Detect which cell encompasses the target text, then output its (x, y) center coordinate. 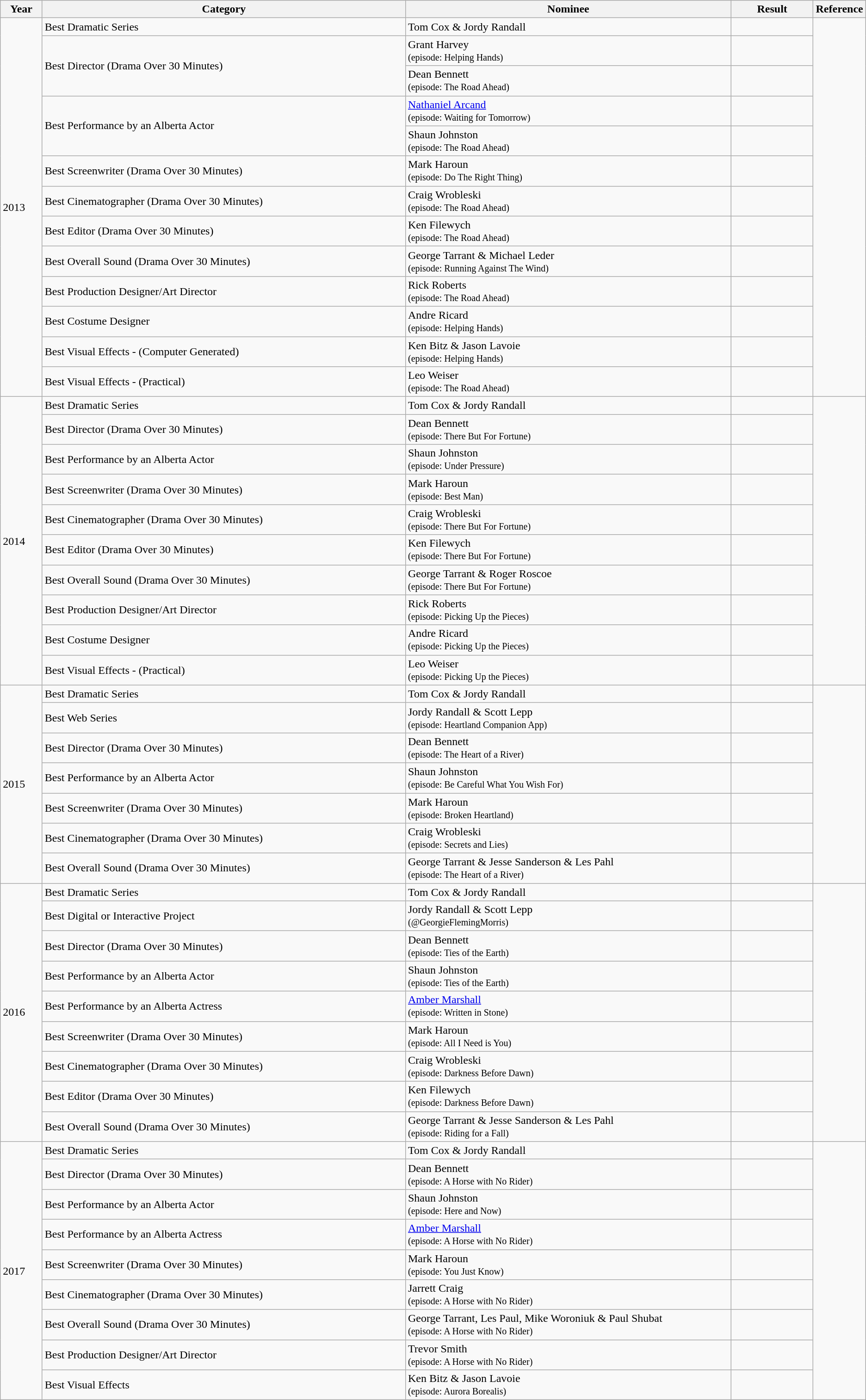
Craig Wrobleski(episode: The Road Ahead) (568, 201)
2016 (21, 1013)
Shaun Johnston(episode: The Road Ahead) (568, 141)
George Tarrant & Michael Leder(episode: Running Against The Wind) (568, 261)
Ken Filewych(episode: There But For Fortune) (568, 549)
Andre Ricard(episode: Picking Up the Pieces) (568, 640)
Dean Bennett(episode: Ties of the Earth) (568, 946)
Mark Haroun(episode: You Just Know) (568, 1264)
Mark Haroun(episode: Best Man) (568, 489)
Jordy Randall & Scott Lepp(episode: Heartland Companion App) (568, 718)
George Tarrant & Roger Roscoe(episode: There But For Fortune) (568, 580)
Mark Haroun(episode: All I Need is You) (568, 1036)
Leo Weiser(episode: Picking Up the Pieces) (568, 670)
Jarrett Craig(episode: A Horse with No Rider) (568, 1295)
Rick Roberts(episode: Picking Up the Pieces) (568, 610)
George Tarrant & Jesse Sanderson & Les Pahl(episode: Riding for a Fall) (568, 1127)
Category (224, 9)
Trevor Smith(episode: A Horse with No Rider) (568, 1355)
Dean Bennett(episode: A Horse with No Rider) (568, 1174)
Dean Bennett(episode: The Road Ahead) (568, 80)
Ken Bitz & Jason Lavoie(episode: Aurora Borealis) (568, 1385)
Grant Harvey(episode: Helping Hands) (568, 51)
2015 (21, 784)
Reference (839, 9)
Ken Filewych(episode: The Road Ahead) (568, 231)
Amber Marshall(episode: A Horse with No Rider) (568, 1234)
Dean Bennett(episode: There But For Fortune) (568, 429)
2013 (21, 207)
Shaun Johnston(episode: Here and Now) (568, 1204)
Nathaniel Arcand(episode: Waiting for Tomorrow) (568, 111)
Rick Roberts(episode: The Road Ahead) (568, 291)
Shaun Johnston(episode: Under Pressure) (568, 460)
Mark Haroun(episode: Broken Heartland) (568, 808)
George Tarrant & Jesse Sanderson & Les Pahl(episode: The Heart of a River) (568, 869)
Result (772, 9)
Mark Haroun(episode: Do The Right Thing) (568, 171)
Ken Bitz & Jason Lavoie(episode: Helping Hands) (568, 352)
George Tarrant, Les Paul, Mike Woroniuk & Paul Shubat(episode: A Horse with No Rider) (568, 1325)
Best Visual Effects - (Computer Generated) (224, 352)
Dean Bennett(episode: The Heart of a River) (568, 747)
Leo Weiser(episode: The Road Ahead) (568, 382)
Shaun Johnston(episode: Be Careful What You Wish For) (568, 778)
Ken Filewych(episode: Darkness Before Dawn) (568, 1096)
2017 (21, 1271)
Craig Wrobleski(episode: Secrets and Lies) (568, 838)
Nominee (568, 9)
2014 (21, 541)
Craig Wrobleski(episode: Darkness Before Dawn) (568, 1067)
Craig Wrobleski(episode: There But For Fortune) (568, 520)
Amber Marshall(episode: Written in Stone) (568, 1006)
Shaun Johnston(episode: Ties of the Earth) (568, 976)
Jordy Randall & Scott Lepp(@GeorgieFlemingMorris) (568, 916)
Best Visual Effects (224, 1385)
Andre Ricard(episode: Helping Hands) (568, 321)
Best Digital or Interactive Project (224, 916)
Best Web Series (224, 718)
Year (21, 9)
